Capture the cell that displays the provided text and extract its (x, y) central coordinate. 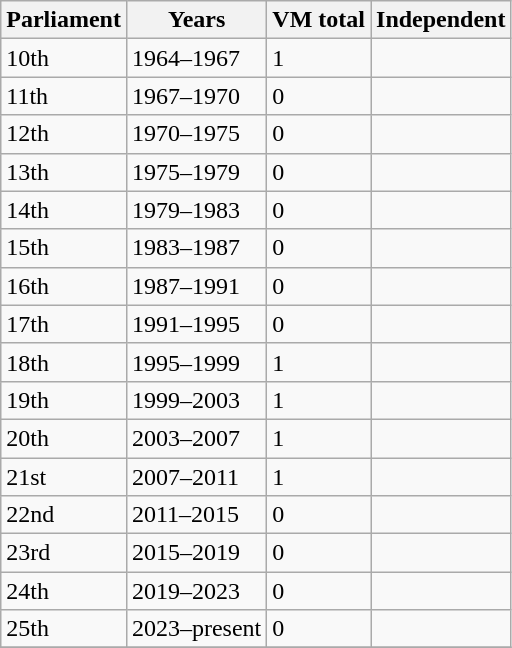
1979–1983 (196, 210)
1967–1970 (196, 96)
20th (64, 438)
1995–1999 (196, 362)
1964–1967 (196, 58)
2019–2023 (196, 591)
2023–present (196, 629)
13th (64, 172)
1983–1987 (196, 248)
19th (64, 400)
1999–2003 (196, 400)
16th (64, 286)
1975–1979 (196, 172)
14th (64, 210)
17th (64, 324)
Independent (441, 20)
Parliament (64, 20)
1991–1995 (196, 324)
Years (196, 20)
2015–2019 (196, 553)
10th (64, 58)
24th (64, 591)
VM total (319, 20)
2011–2015 (196, 515)
2007–2011 (196, 477)
23rd (64, 553)
15th (64, 248)
22nd (64, 515)
1987–1991 (196, 286)
12th (64, 134)
11th (64, 96)
2003–2007 (196, 438)
25th (64, 629)
18th (64, 362)
21st (64, 477)
1970–1975 (196, 134)
